Identify which cell holds the provided text, then report its (X, Y) central coordinate. 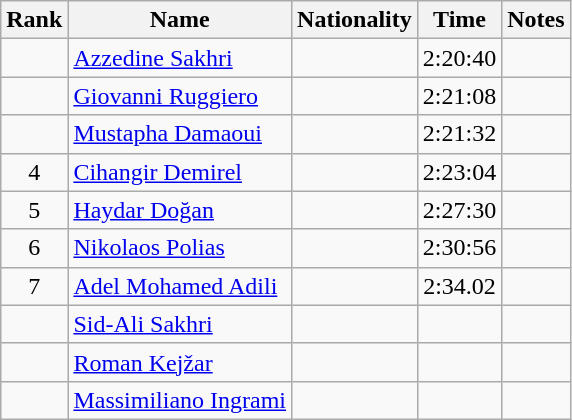
Rank (34, 20)
2:21:32 (459, 134)
2:21:08 (459, 96)
Adel Mohamed Adili (180, 286)
Sid-Ali Sakhri (180, 324)
2:20:40 (459, 58)
Notes (536, 20)
4 (34, 172)
Azzedine Sakhri (180, 58)
Massimiliano Ingrami (180, 400)
2:23:04 (459, 172)
2:27:30 (459, 210)
Name (180, 20)
7 (34, 286)
2:34.02 (459, 286)
5 (34, 210)
Giovanni Ruggiero (180, 96)
Nationality (355, 20)
6 (34, 248)
Time (459, 20)
2:30:56 (459, 248)
Roman Kejžar (180, 362)
Nikolaos Polias (180, 248)
Haydar Doğan (180, 210)
Cihangir Demirel (180, 172)
Mustapha Damaoui (180, 134)
